Return the [x, y] coordinate for the center point of the cell that contains the specified text.  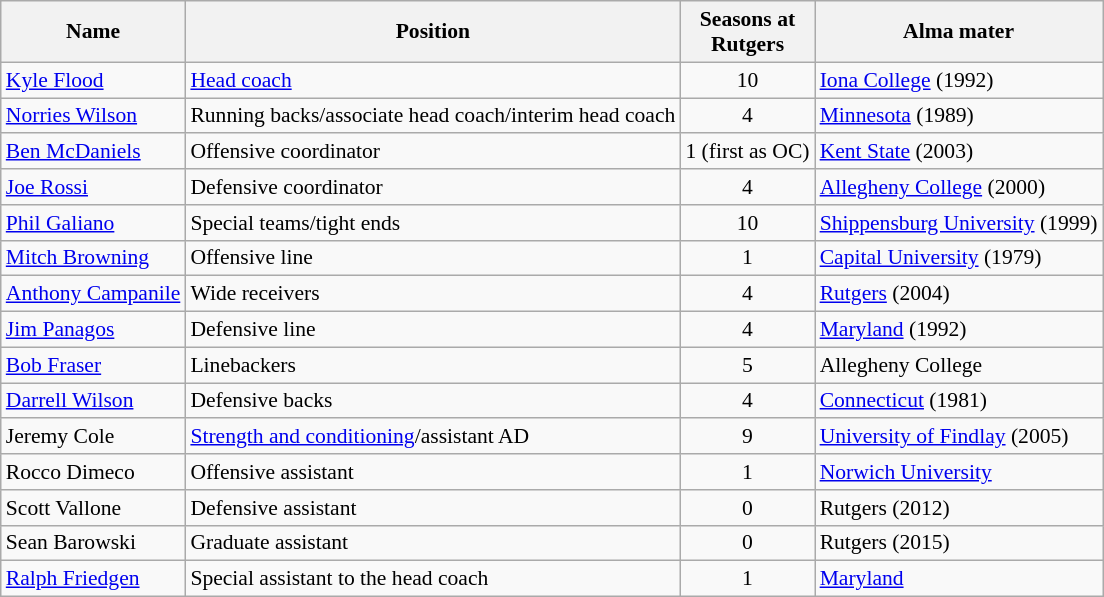
Norwich University [959, 472]
Norries Wilson [94, 116]
Offensive line [432, 258]
Kyle Flood [94, 80]
Scott Vallone [94, 508]
1 (first as OC) [747, 152]
Connecticut (1981) [959, 401]
Sean Barowski [94, 543]
Defensive line [432, 330]
Allegheny College [959, 365]
Capital University (1979) [959, 258]
Special teams/tight ends [432, 223]
Strength and conditioning/assistant AD [432, 437]
Allegheny College (2000) [959, 187]
Maryland [959, 579]
Kent State (2003) [959, 152]
Darrell Wilson [94, 401]
University of Findlay (2005) [959, 437]
Seasons atRutgers [747, 32]
Mitch Browning [94, 258]
Name [94, 32]
Shippensburg University (1999) [959, 223]
Defensive assistant [432, 508]
Rutgers (2004) [959, 294]
Jim Panagos [94, 330]
Position [432, 32]
9 [747, 437]
Phil Galiano [94, 223]
Joe Rossi [94, 187]
Offensive coordinator [432, 152]
Alma mater [959, 32]
Rutgers (2015) [959, 543]
Minnesota (1989) [959, 116]
Special assistant to the head coach [432, 579]
Rutgers (2012) [959, 508]
Graduate assistant [432, 543]
Wide receivers [432, 294]
Defensive coordinator [432, 187]
Jeremy Cole [94, 437]
5 [747, 365]
Iona College (1992) [959, 80]
Running backs/associate head coach/interim head coach [432, 116]
Defensive backs [432, 401]
Head coach [432, 80]
Linebackers [432, 365]
Offensive assistant [432, 472]
Ralph Friedgen [94, 579]
Maryland (1992) [959, 330]
Anthony Campanile [94, 294]
Rocco Dimeco [94, 472]
Bob Fraser [94, 365]
Ben McDaniels [94, 152]
